Identify which cell holds the provided text, then report its (X, Y) central coordinate. 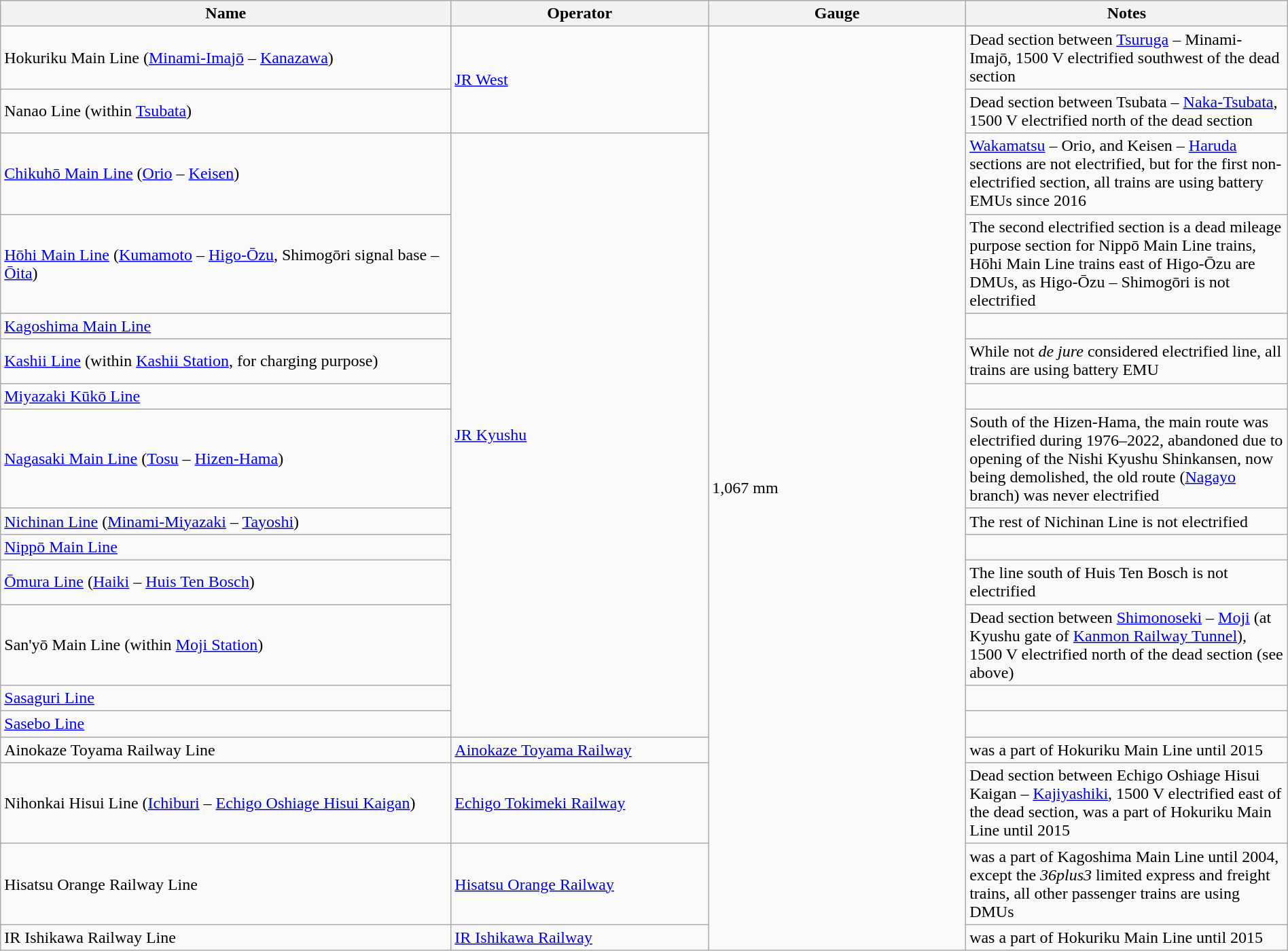
The rest of Nichinan Line is not electrified (1127, 521)
Sasebo Line (226, 724)
Nagasaki Main Line (Tosu – Hizen-Hama) (226, 459)
1,067 mm (837, 488)
Operator (580, 14)
The line south of Huis Ten Bosch is not electrified (1127, 581)
Kagoshima Main Line (226, 326)
Ainokaze Toyama Railway (580, 750)
Hokuriku Main Line (Minami-Imajō – Kanazawa) (226, 58)
Ainokaze Toyama Railway Line (226, 750)
was a part of Kagoshima Main Line until 2004, except the 36plus3 limited express and freight trains, all other passenger trains are using DMUs (1127, 884)
IR Ishikawa Railway (580, 937)
IR Ishikawa Railway Line (226, 937)
Nippō Main Line (226, 547)
Dead section between Tsubata – Naka-Tsubata, 1500 V electrified north of the dead section (1127, 111)
Nihonkai Hisui Line (Ichiburi – Echigo Oshiage Hisui Kaigan) (226, 803)
While not de jure considered electrified line, all trains are using battery EMU (1127, 361)
Dead section between Tsuruga – Minami-Imajō, 1500 V electrified southwest of the dead section (1127, 58)
JR West (580, 80)
Hisatsu Orange Railway (580, 884)
Nanao Line (within Tsubata) (226, 111)
San'yō Main Line (within Moji Station) (226, 645)
Hisatsu Orange Railway Line (226, 884)
Dead section between Shimonoseki – Moji (at Kyushu gate of Kanmon Railway Tunnel), 1500 V electrified north of the dead section (see above) (1127, 645)
JR Kyushu (580, 435)
Nichinan Line (Minami-Miyazaki – Tayoshi) (226, 521)
Miyazaki Kūkō Line (226, 396)
Kashii Line (within Kashii Station, for charging purpose) (226, 361)
Ōmura Line (Haiki – Huis Ten Bosch) (226, 581)
Notes (1127, 14)
Chikuhō Main Line (Orio – Keisen) (226, 174)
Sasaguri Line (226, 698)
Echigo Tokimeki Railway (580, 803)
Name (226, 14)
Hōhi Main Line (Kumamoto – Higo-Ōzu, Shimogōri signal base – Ōita) (226, 264)
Gauge (837, 14)
